Output the [x, y] coordinate of the center of the cell containing the given text.  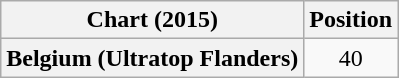
Belgium (Ultratop Flanders) [152, 58]
40 [351, 58]
Position [351, 20]
Chart (2015) [152, 20]
